Capture the cell that displays the provided text and extract its (x, y) central coordinate. 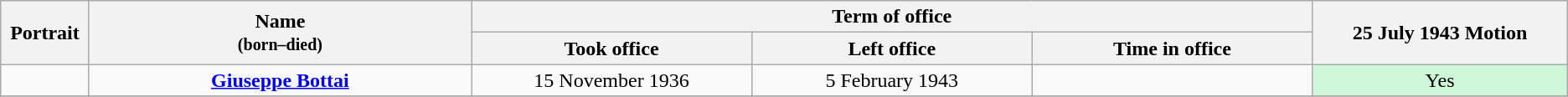
25 July 1943 Motion (1440, 33)
Time in office (1173, 48)
5 February 1943 (891, 80)
15 November 1936 (611, 80)
Portrait (45, 33)
Giuseppe Bottai (280, 80)
Name(born–died) (280, 33)
Left office (891, 48)
Took office (611, 48)
Term of office (892, 17)
Yes (1440, 80)
